Return [X, Y] of the center of cell containing provided text 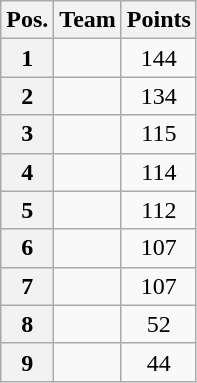
7 [28, 286]
8 [28, 324]
6 [28, 248]
9 [28, 362]
52 [158, 324]
2 [28, 96]
144 [158, 58]
Team [88, 20]
134 [158, 96]
114 [158, 172]
1 [28, 58]
Pos. [28, 20]
112 [158, 210]
Points [158, 20]
4 [28, 172]
115 [158, 134]
5 [28, 210]
44 [158, 362]
3 [28, 134]
